Detect which cell encompasses the target text, then output its [x, y] center coordinate. 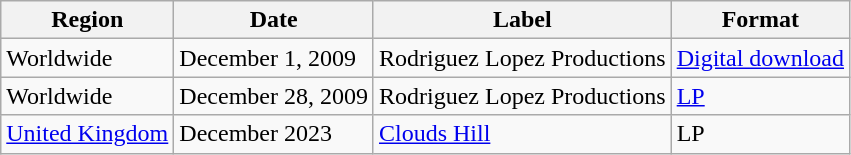
Label [522, 20]
December 2023 [274, 134]
Digital download [760, 58]
December 28, 2009 [274, 96]
December 1, 2009 [274, 58]
Region [88, 20]
Format [760, 20]
Date [274, 20]
Clouds Hill [522, 134]
United Kingdom [88, 134]
